Capture the cell that displays the provided text and extract its [x, y] central coordinate. 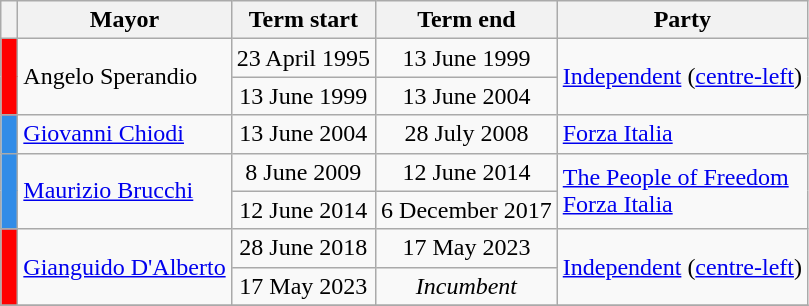
Incumbent [467, 286]
28 June 2018 [303, 248]
Gianguido D'Alberto [124, 267]
Maurizio Brucchi [124, 191]
The People of FreedomForza Italia [682, 191]
8 June 2009 [303, 172]
Term end [467, 20]
Giovanni Chiodi [124, 134]
Angelo Sperandio [124, 77]
Mayor [124, 20]
Forza Italia [682, 134]
Party [682, 20]
6 December 2017 [467, 210]
23 April 1995 [303, 58]
28 July 2008 [467, 134]
Term start [303, 20]
